Locate the cell with the specified text and output its [X, Y] center coordinate. 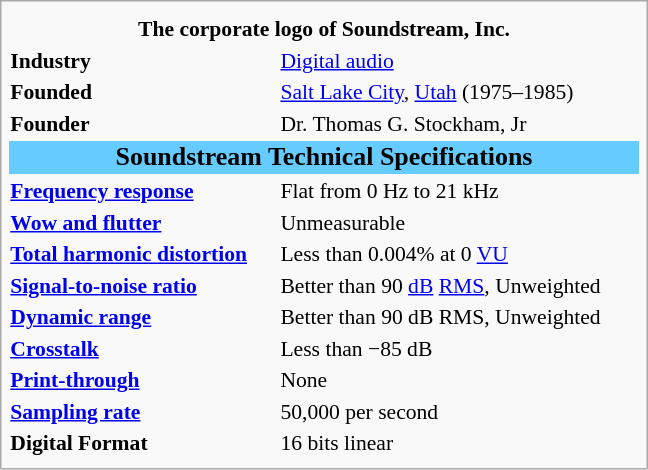
Crosstalk [142, 348]
Digital Format [142, 443]
Signal-to-noise ratio [142, 285]
16 bits linear [459, 443]
Salt Lake City, Utah (1975–1985) [459, 92]
Less than −85 dB [459, 348]
The corporate logo of Soundstream, Inc. [324, 29]
Flat from 0 Hz to 21 kHz [459, 191]
Frequency response [142, 191]
Digital audio [459, 60]
Dr. Thomas G. Stockham, Jr [459, 123]
Unmeasurable [459, 222]
Print-through [142, 380]
Soundstream Technical Specifications [324, 158]
50,000 per second [459, 411]
None [459, 380]
Founder [142, 123]
Less than 0.004% at 0 VU [459, 254]
Total harmonic distortion [142, 254]
Founded [142, 92]
Sampling rate [142, 411]
Dynamic range [142, 317]
Industry [142, 60]
Wow and flutter [142, 222]
